Capture the cell that displays the provided text and extract its (X, Y) central coordinate. 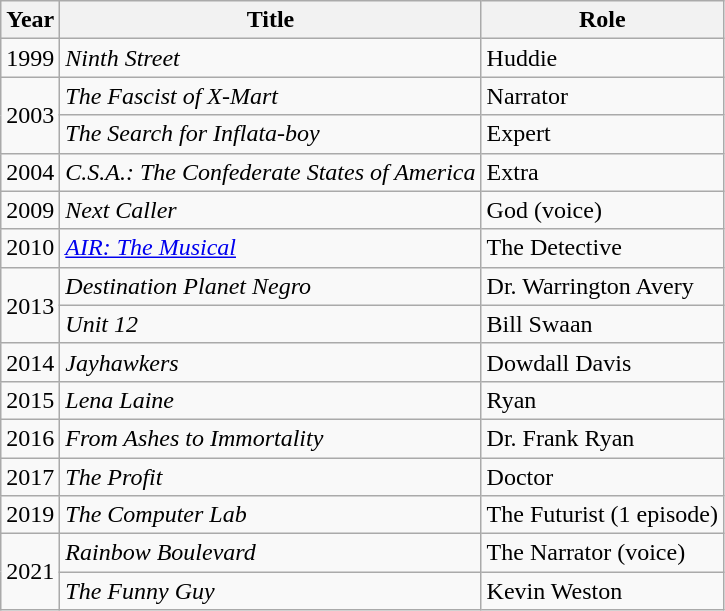
Year (30, 20)
The Futurist (1 episode) (602, 515)
2016 (30, 438)
Jayhawkers (270, 362)
The Narrator (voice) (602, 553)
2021 (30, 572)
Destination Planet Negro (270, 286)
Dr. Frank Ryan (602, 438)
Role (602, 20)
The Fascist of X-Mart (270, 96)
C.S.A.: The Confederate States of America (270, 172)
The Search for Inflata-boy (270, 134)
2017 (30, 477)
2014 (30, 362)
Ryan (602, 400)
Ninth Street (270, 58)
The Computer Lab (270, 515)
Extra (602, 172)
2009 (30, 210)
The Detective (602, 248)
Doctor (602, 477)
Dowdall Davis (602, 362)
2003 (30, 115)
2004 (30, 172)
Title (270, 20)
Narrator (602, 96)
Expert (602, 134)
Bill Swaan (602, 324)
Next Caller (270, 210)
Unit 12 (270, 324)
Dr. Warrington Avery (602, 286)
God (voice) (602, 210)
2010 (30, 248)
Rainbow Boulevard (270, 553)
From Ashes to Immortality (270, 438)
Lena Laine (270, 400)
2015 (30, 400)
2013 (30, 305)
2019 (30, 515)
1999 (30, 58)
The Funny Guy (270, 591)
AIR: The Musical (270, 248)
Kevin Weston (602, 591)
Huddie (602, 58)
The Profit (270, 477)
